Search for the cell housing the specified text and yield its [X, Y] center coordinate. 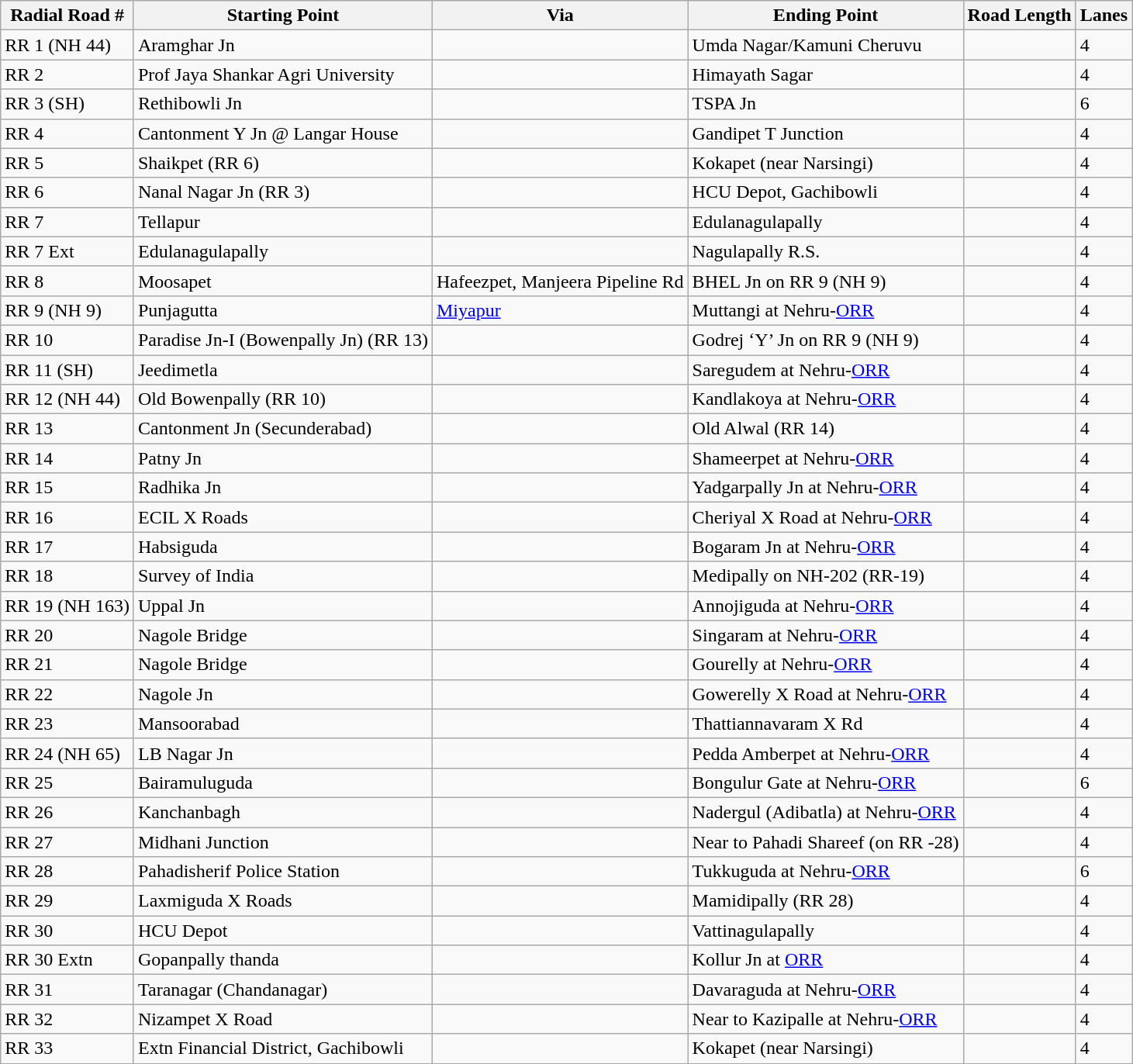
RR 15 [67, 488]
LB Nagar Jn [282, 753]
Extn Financial District, Gachibowli [282, 1048]
Kanchanbagh [282, 812]
RR 9 (NH 9) [67, 310]
BHEL Jn on RR 9 (NH 9) [825, 281]
RR 30 [67, 931]
Himayath Sagar [825, 74]
RR 10 [67, 340]
RR 28 [67, 872]
RR 22 [67, 694]
Paradise Jn-I (Bowenpally Jn) (RR 13) [282, 340]
Nizampet X Road [282, 1019]
Vattinagulapally [825, 931]
Road Length [1019, 16]
Gowerelly X Road at Nehru-ORR [825, 694]
RR 18 [67, 576]
Bongulur Gate at Nehru-ORR [825, 782]
Kollur Jn at ORR [825, 960]
Near to Pahadi Shareef (on RR -28) [825, 841]
ECIL X Roads [282, 517]
RR 25 [67, 782]
Radial Road # [67, 16]
RR 1 (NH 44) [67, 45]
RR 11 (SH) [67, 370]
RR 29 [67, 901]
Old Alwal (RR 14) [825, 429]
RR 7 Ext [67, 251]
RR 8 [67, 281]
Radhika Jn [282, 488]
Yadgarpally Jn at Nehru-ORR [825, 488]
Nagulapally R.S. [825, 251]
Old Bowenpally (RR 10) [282, 399]
Lanes [1104, 16]
Umda Nagar/Kamuni Cheruvu [825, 45]
Cheriyal X Road at Nehru-ORR [825, 517]
Midhani Junction [282, 841]
RR 30 Extn [67, 960]
Godrej ‘Y’ Jn on RR 9 (NH 9) [825, 340]
Mansoorabad [282, 724]
RR 31 [67, 990]
RR 12 (NH 44) [67, 399]
HCU Depot [282, 931]
RR 5 [67, 163]
Jeedimetla [282, 370]
Saregudem at Nehru-ORR [825, 370]
RR 26 [67, 812]
Tellapur [282, 222]
Pahadisherif Police Station [282, 872]
Gopanpally thanda [282, 960]
RR 21 [67, 665]
Shameerpet at Nehru-ORR [825, 458]
Moosapet [282, 281]
Tukkuguda at Nehru-ORR [825, 872]
Aramghar Jn [282, 45]
Mamidipally (RR 28) [825, 901]
Starting Point [282, 16]
Muttangi at Nehru-ORR [825, 310]
RR 4 [67, 133]
Via [560, 16]
RR 16 [67, 517]
TSPA Jn [825, 104]
Singaram at Nehru-ORR [825, 635]
Shaikpet (RR 6) [282, 163]
Annojiguda at Nehru-ORR [825, 606]
RR 3 (SH) [67, 104]
Laxmiguda X Roads [282, 901]
RR 7 [67, 222]
Hafeezpet, Manjeera Pipeline Rd [560, 281]
Cantonment Jn (Secunderabad) [282, 429]
Kandlakoya at Nehru-ORR [825, 399]
RR 23 [67, 724]
Nagole Jn [282, 694]
Punjagutta [282, 310]
Nadergul (Adibatla) at Nehru-ORR [825, 812]
RR 20 [67, 635]
Survey of India [282, 576]
Taranagar (Chandanagar) [282, 990]
Uppal Jn [282, 606]
Thattiannavaram X Rd [825, 724]
Nanal Nagar Jn (RR 3) [282, 192]
Prof Jaya Shankar Agri University [282, 74]
Bairamuluguda [282, 782]
Cantonment Y Jn @ Langar House [282, 133]
Gourelly at Nehru-ORR [825, 665]
Davaraguda at Nehru-ORR [825, 990]
RR 6 [67, 192]
Gandipet T Junction [825, 133]
Pedda Amberpet at Nehru-ORR [825, 753]
RR 17 [67, 547]
RR 33 [67, 1048]
RR 27 [67, 841]
HCU Depot, Gachibowli [825, 192]
Rethibowli Jn [282, 104]
RR 13 [67, 429]
RR 19 (NH 163) [67, 606]
RR 2 [67, 74]
Ending Point [825, 16]
RR 32 [67, 1019]
Patny Jn [282, 458]
Habsiguda [282, 547]
Bogaram Jn at Nehru-ORR [825, 547]
Medipally on NH-202 (RR-19) [825, 576]
RR 14 [67, 458]
RR 24 (NH 65) [67, 753]
Near to Kazipalle at Nehru-ORR [825, 1019]
Miyapur [560, 310]
